Capture the cell that displays the provided text and extract its (x, y) central coordinate. 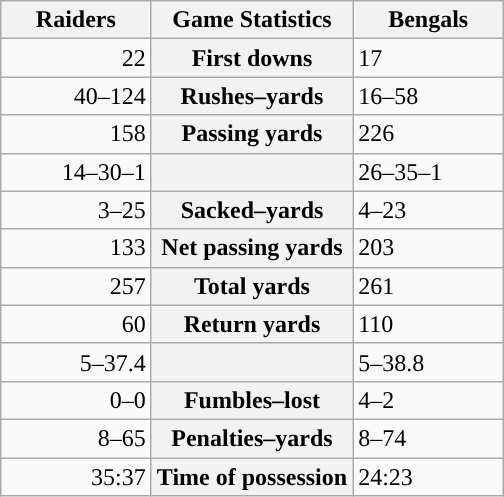
8–74 (428, 438)
Bengals (428, 20)
8–65 (76, 438)
0–0 (76, 400)
24:23 (428, 477)
Fumbles–lost (252, 400)
257 (76, 286)
226 (428, 134)
Net passing yards (252, 248)
261 (428, 286)
Passing yards (252, 134)
Return yards (252, 324)
14–30–1 (76, 172)
60 (76, 324)
Raiders (76, 20)
110 (428, 324)
4–23 (428, 210)
Penalties–yards (252, 438)
17 (428, 58)
203 (428, 248)
4–2 (428, 400)
22 (76, 58)
35:37 (76, 477)
Time of possession (252, 477)
3–25 (76, 210)
Sacked–yards (252, 210)
Game Statistics (252, 20)
158 (76, 134)
26–35–1 (428, 172)
5–37.4 (76, 362)
First downs (252, 58)
Total yards (252, 286)
Rushes–yards (252, 96)
40–124 (76, 96)
16–58 (428, 96)
5–38.8 (428, 362)
133 (76, 248)
